Search for the cell housing the specified text and yield its (x, y) center coordinate. 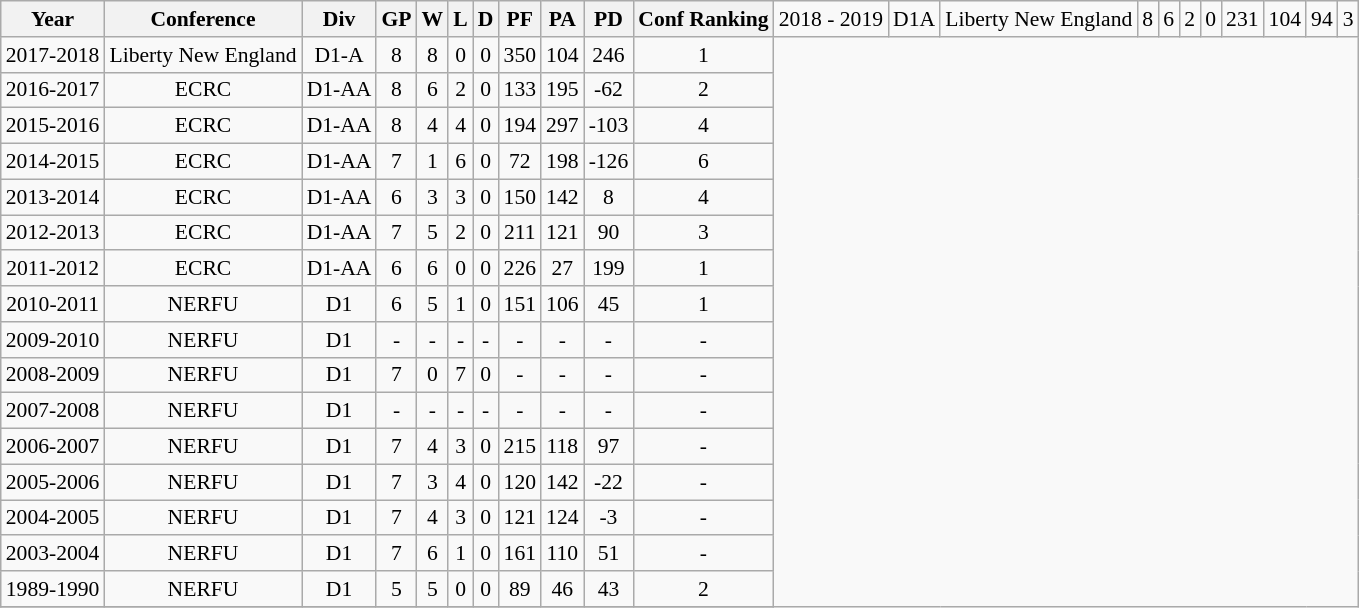
2008-2009 (53, 375)
215 (520, 447)
45 (609, 304)
2013-2014 (53, 197)
150 (520, 197)
-22 (609, 482)
89 (520, 589)
Conference (202, 19)
2017-2018 (53, 55)
L (460, 19)
-103 (609, 126)
-3 (609, 518)
D1A (914, 19)
2004-2005 (53, 518)
2009-2010 (53, 340)
90 (609, 233)
W (433, 19)
27 (562, 269)
195 (562, 90)
2010-2011 (53, 304)
2012-2013 (53, 233)
2016-2017 (53, 90)
Div (340, 19)
-126 (609, 162)
Year (53, 19)
D1-A (340, 55)
2005-2006 (53, 482)
2014-2015 (53, 162)
46 (562, 589)
133 (520, 90)
2011-2012 (53, 269)
PA (562, 19)
94 (1322, 19)
161 (520, 554)
97 (609, 447)
2003-2004 (53, 554)
PF (520, 19)
1989-1990 (53, 589)
72 (520, 162)
246 (609, 55)
151 (520, 304)
2006-2007 (53, 447)
226 (520, 269)
110 (562, 554)
194 (520, 126)
106 (562, 304)
297 (562, 126)
199 (609, 269)
D (486, 19)
120 (520, 482)
GP (396, 19)
211 (520, 233)
Conf Ranking (703, 19)
2015-2016 (53, 126)
198 (562, 162)
350 (520, 55)
PD (609, 19)
118 (562, 447)
2007-2008 (53, 411)
124 (562, 518)
43 (609, 589)
231 (1242, 19)
2018 - 2019 (831, 19)
-62 (609, 90)
51 (609, 554)
